Detect which cell encompasses the target text, then output its (x, y) center coordinate. 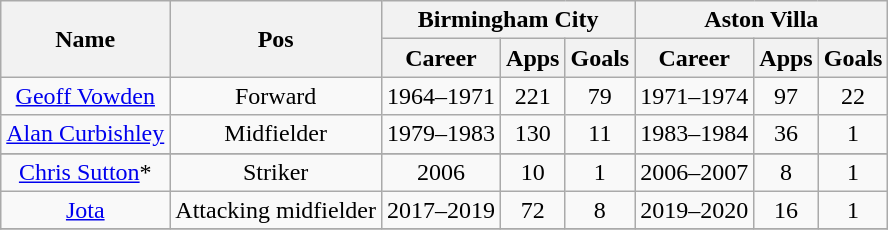
Birmingham City (508, 20)
2017–2019 (440, 210)
Aston Villa (762, 20)
36 (786, 134)
97 (786, 96)
1971–1974 (694, 96)
11 (600, 134)
Midfielder (276, 134)
Jota (86, 210)
79 (600, 96)
1983–1984 (694, 134)
Chris Sutton* (86, 172)
2019–2020 (694, 210)
Geoff Vowden (86, 96)
Alan Curbishley (86, 134)
22 (853, 96)
221 (533, 96)
10 (533, 172)
16 (786, 210)
2006 (440, 172)
1979–1983 (440, 134)
1964–1971 (440, 96)
Pos (276, 39)
72 (533, 210)
Forward (276, 96)
Striker (276, 172)
Name (86, 39)
130 (533, 134)
Attacking midfielder (276, 210)
2006–2007 (694, 172)
